Capture the cell that displays the provided text and extract its (X, Y) central coordinate. 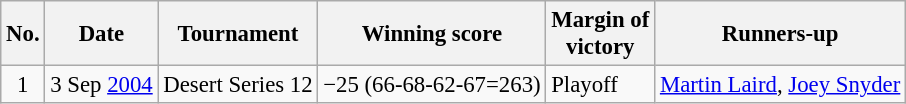
Date (102, 34)
−25 (66-68-62-67=263) (432, 85)
Martin Laird, Joey Snyder (780, 85)
Margin ofvictory (600, 34)
No. (23, 34)
3 Sep 2004 (102, 85)
Playoff (600, 85)
Tournament (238, 34)
1 (23, 85)
Desert Series 12 (238, 85)
Runners-up (780, 34)
Winning score (432, 34)
